Detect which cell encompasses the target text, then output its (X, Y) center coordinate. 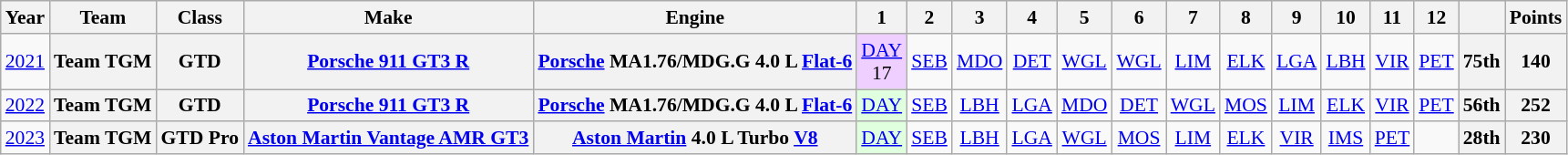
7 (1194, 17)
DAY17 (882, 62)
2022 (26, 106)
8 (1246, 17)
230 (1536, 139)
IMS (1345, 139)
3 (980, 17)
6 (1139, 17)
Year (26, 17)
28th (1481, 139)
Points (1536, 17)
56th (1481, 106)
Engine (694, 17)
Aston Martin Vantage AMR GT3 (388, 139)
GTD Pro (200, 139)
Aston Martin 4.0 L Turbo V8 (694, 139)
75th (1481, 62)
252 (1536, 106)
2 (929, 17)
2023 (26, 139)
10 (1345, 17)
Make (388, 17)
11 (1392, 17)
9 (1296, 17)
140 (1536, 62)
1 (882, 17)
5 (1084, 17)
4 (1031, 17)
2021 (26, 62)
Class (200, 17)
12 (1436, 17)
Team (102, 17)
